Identify which cell holds the provided text, then report its [x, y] central coordinate. 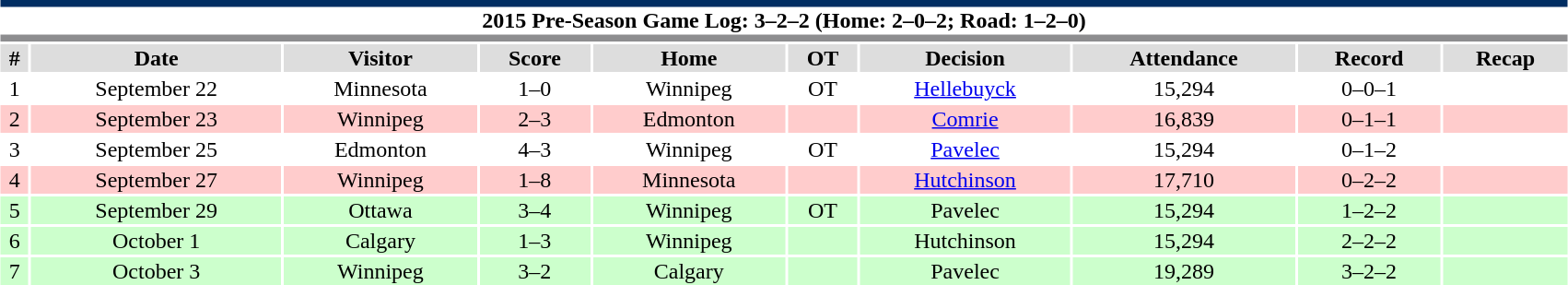
Hellebuyck [965, 89]
7 [15, 271]
September 29 [157, 210]
1–0 [534, 89]
Home [689, 58]
4 [15, 180]
# [15, 58]
3 [15, 149]
0–0–1 [1369, 89]
September 25 [157, 149]
2–3 [534, 119]
2–2–2 [1369, 241]
4–3 [534, 149]
September 27 [157, 180]
Date [157, 58]
2 [15, 119]
2015 Pre-Season Game Log: 3–2–2 (Home: 2–0–2; Road: 1–2–0) [784, 20]
October 1 [157, 241]
0–1–1 [1369, 119]
1 [15, 89]
3–2–2 [1369, 271]
Record [1369, 58]
Ottawa [380, 210]
5 [15, 210]
19,289 [1183, 271]
1–3 [534, 241]
September 22 [157, 89]
September 23 [157, 119]
6 [15, 241]
0–1–2 [1369, 149]
3–2 [534, 271]
Recap [1505, 58]
0–2–2 [1369, 180]
October 3 [157, 271]
16,839 [1183, 119]
Decision [965, 58]
Attendance [1183, 58]
Comrie [965, 119]
3–4 [534, 210]
Score [534, 58]
1–8 [534, 180]
17,710 [1183, 180]
Visitor [380, 58]
1–2–2 [1369, 210]
